Provide the [X, Y] coordinate of the cell's center where the given text is located.  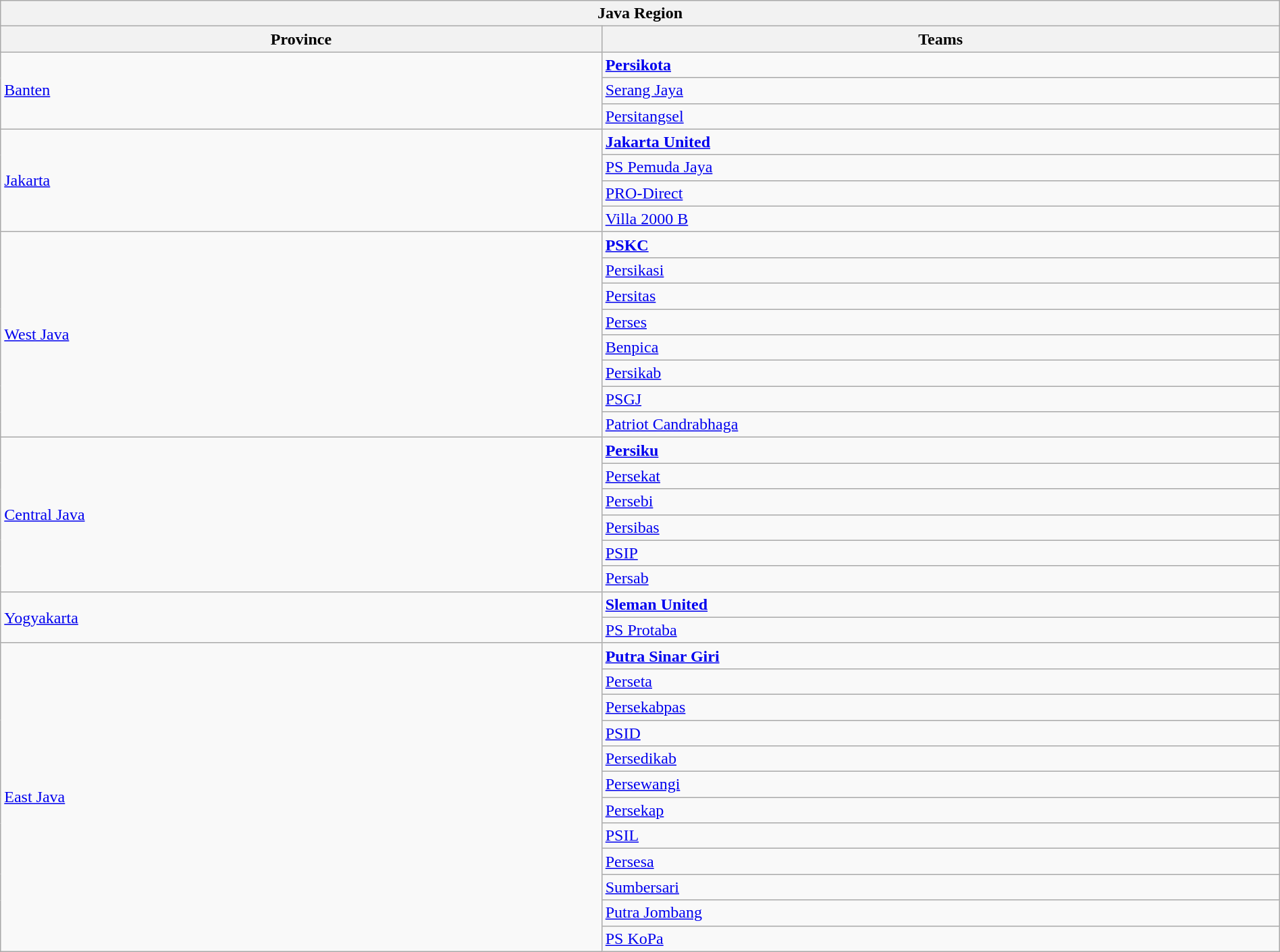
Jakarta [301, 180]
Sumbersari [940, 887]
Persekabpas [940, 707]
Persedikab [940, 759]
Persab [940, 579]
PSGJ [940, 399]
PS Protaba [940, 630]
Persewangi [940, 785]
PSID [940, 733]
West Java [301, 334]
Benpica [940, 348]
East Java [301, 797]
Persekat [940, 476]
PRO-Direct [940, 193]
Province [301, 39]
Persekap [940, 810]
Banten [301, 90]
Perses [940, 322]
Persesa [940, 862]
Persebi [940, 502]
Persikasi [940, 270]
PS Pemuda Jaya [940, 167]
PSIL [940, 836]
Patriot Candrabhaga [940, 425]
Java Region [640, 14]
Persibas [940, 527]
PS KoPa [940, 938]
Persiku [940, 450]
PSIP [940, 553]
Persitangsel [940, 116]
Teams [940, 39]
Putra Jombang [940, 913]
PSKC [940, 244]
Yogyakarta [301, 617]
Persikota [940, 65]
Putra Sinar Giri [940, 656]
Sleman United [940, 604]
Central Java [301, 514]
Persitas [940, 296]
Perseta [940, 681]
Jakarta United [940, 142]
Villa 2000 B [940, 219]
Serang Jaya [940, 90]
Persikab [940, 373]
